Detect which cell encompasses the target text, then output its [x, y] center coordinate. 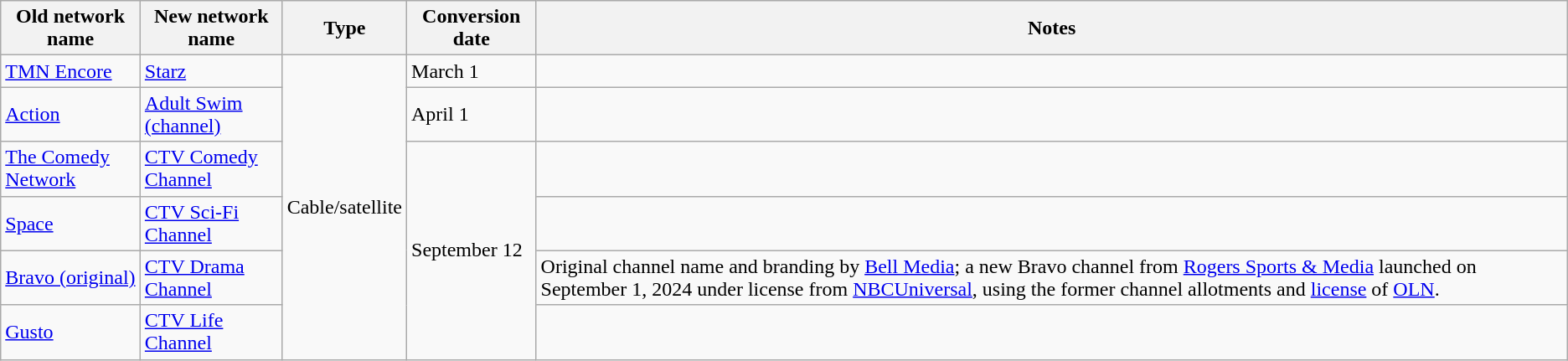
Gusto [70, 332]
Type [344, 28]
Cable/satellite [344, 208]
CTV Comedy Channel [211, 169]
Bravo (original) [70, 278]
Adult Swim (channel) [211, 114]
The Comedy Network [70, 169]
April 1 [472, 114]
Old network name [70, 28]
September 12 [472, 250]
Notes [1052, 28]
Conversion date [472, 28]
New network name [211, 28]
CTV Drama Channel [211, 278]
Starz [211, 71]
CTV Life Channel [211, 332]
Action [70, 114]
Space [70, 223]
CTV Sci-Fi Channel [211, 223]
TMN Encore [70, 71]
March 1 [472, 71]
